For the text-containing cell, return its midpoint in [X, Y] coordinate format. 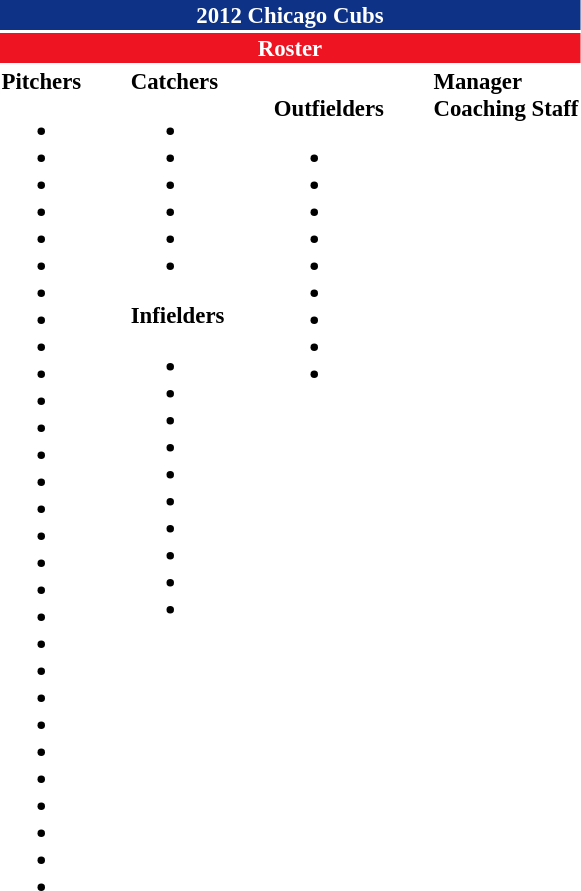
Roster [290, 48]
2012 Chicago Cubs [290, 15]
